Pinpoint the cell where the given text exists, returning its [x, y] midpoint coordinate. 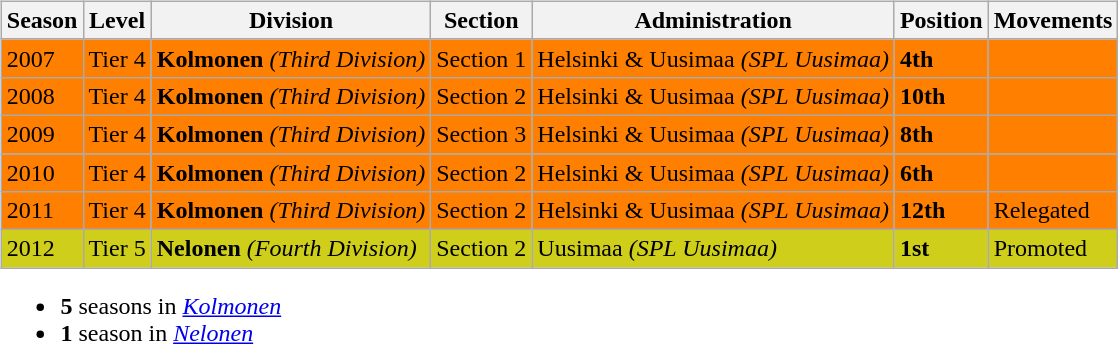
2007 [42, 58]
Uusimaa (SPL Uusimaa) [714, 249]
Promoted [1053, 249]
12th [941, 211]
Relegated [1053, 211]
Division [291, 20]
Level [117, 20]
Season [42, 20]
Section 1 [482, 58]
2010 [42, 173]
2008 [42, 96]
Administration [714, 20]
4th [941, 58]
8th [941, 134]
10th [941, 96]
Movements [1053, 20]
2009 [42, 134]
6th [941, 173]
Nelonen (Fourth Division) [291, 249]
1st [941, 249]
Section [482, 20]
2011 [42, 211]
2012 [42, 249]
Section 3 [482, 134]
Position [941, 20]
Tier 5 [117, 249]
